Return the (x, y) coordinate for the center point of the cell that contains the specified text.  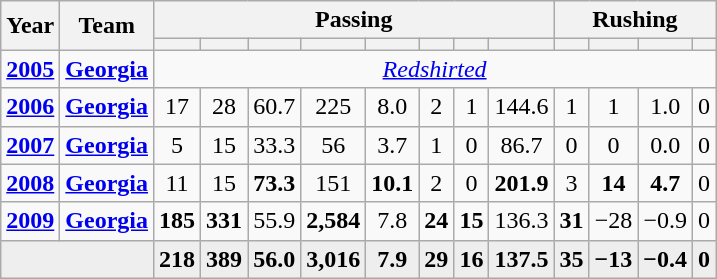
225 (334, 107)
11 (178, 183)
31 (572, 221)
389 (224, 259)
−28 (614, 221)
Year (30, 26)
8.0 (392, 107)
29 (436, 259)
331 (224, 221)
10.1 (392, 183)
2,584 (334, 221)
137.5 (522, 259)
218 (178, 259)
56 (334, 145)
0.0 (666, 145)
2007 (30, 145)
16 (472, 259)
7.9 (392, 259)
Team (107, 26)
17 (178, 107)
151 (334, 183)
144.6 (522, 107)
24 (436, 221)
55.9 (274, 221)
201.9 (522, 183)
35 (572, 259)
5 (178, 145)
2008 (30, 183)
3.7 (392, 145)
73.3 (274, 183)
185 (178, 221)
−13 (614, 259)
7.8 (392, 221)
86.7 (522, 145)
2006 (30, 107)
−0.4 (666, 259)
33.3 (274, 145)
56.0 (274, 259)
4.7 (666, 183)
1.0 (666, 107)
60.7 (274, 107)
Redshirted (435, 69)
3,016 (334, 259)
28 (224, 107)
Rushing (635, 20)
2005 (30, 69)
2009 (30, 221)
136.3 (522, 221)
Passing (354, 20)
−0.9 (666, 221)
3 (572, 183)
14 (614, 183)
